Find where the given text appears and provide that cell's center as [X, Y] coordinate. 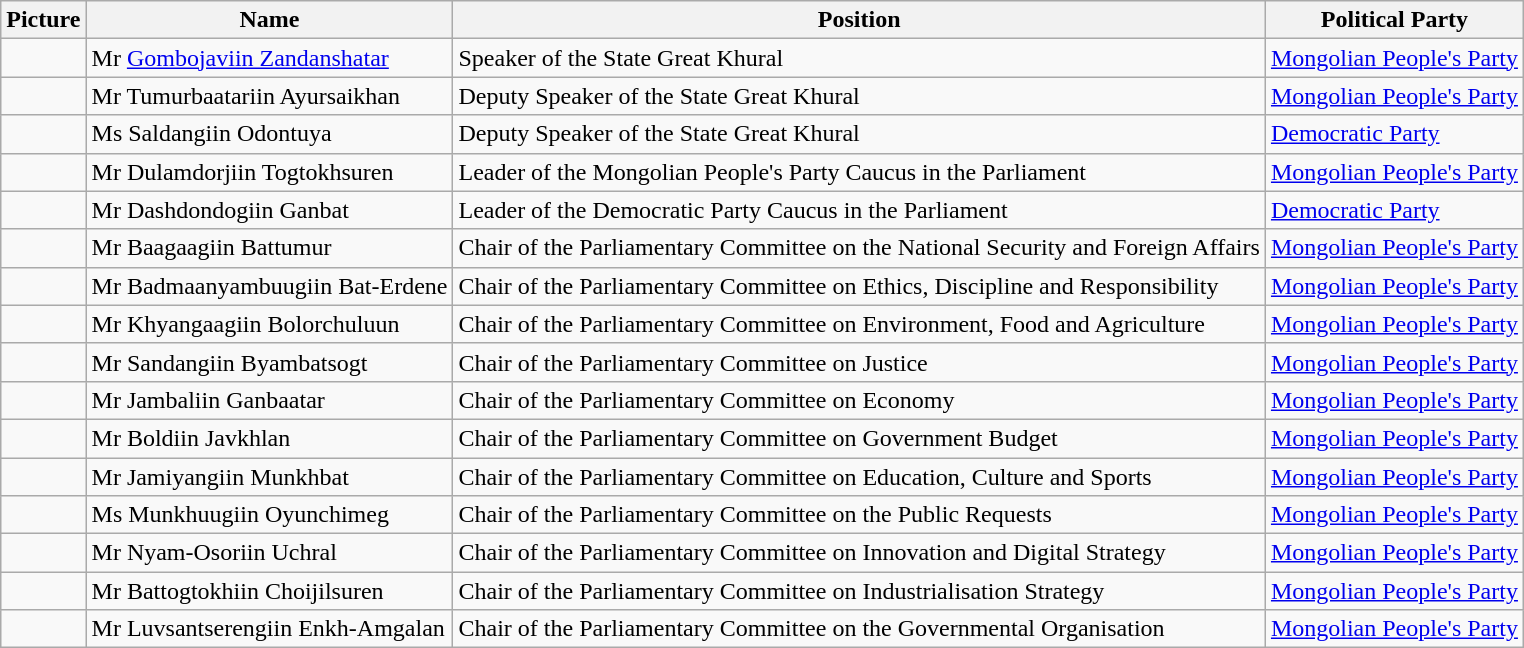
Position [859, 20]
Mr Khyangaagiin Bolorchuluun [270, 324]
Mr Jamiyangiin Munkhbat [270, 477]
Mr Dulamdorjiin Togtokhsuren [270, 172]
Mr Sandangiin Byambatsogt [270, 362]
Mr Baagaagiin Battumur [270, 248]
Mr Jambaliin Ganbaatar [270, 400]
Mr Dashdondogiin Ganbat [270, 210]
Chair of the Parliamentary Committee on Industrialisation Strategy [859, 591]
Chair of the Parliamentary Committee on Innovation and Digital Strategy [859, 553]
Chair of the Parliamentary Committee on the Public Requests [859, 515]
Mr Nyam-Osoriin Uchral [270, 553]
Chair of the Parliamentary Committee on Economy [859, 400]
Chair of the Parliamentary Committee on Environment, Food and Agriculture [859, 324]
Chair of the Parliamentary Committee on Education, Culture and Sports [859, 477]
Chair of the Parliamentary Committee on the Governmental Organisation [859, 629]
Chair of the Parliamentary Committee on Justice [859, 362]
Political Party [1394, 20]
Speaker of the State Great Khural [859, 58]
Chair of the Parliamentary Committee on Government Budget [859, 438]
Mr Luvsantserengiin Enkh-Amgalan [270, 629]
Mr Tumurbaatariin Ayursaikhan [270, 96]
Ms Saldangiin Odontuya [270, 134]
Leader of the Democratic Party Caucus in the Parliament [859, 210]
Leader of the Mongolian People's Party Caucus in the Parliament [859, 172]
Mr Badmaanyambuugiin Bat-Erdene [270, 286]
Mr Gombojaviin Zandanshatar [270, 58]
Chair of the Parliamentary Committee on Ethics, Discipline and Responsibility [859, 286]
Mr Boldiin Javkhlan [270, 438]
Mr Battogtokhiin Choijilsuren [270, 591]
Chair of the Parliamentary Committee on the National Security and Foreign Affairs [859, 248]
Ms Munkhuugiin Oyunchimeg [270, 515]
Name [270, 20]
Picture [44, 20]
